Return [x, y] of the center of cell containing provided text 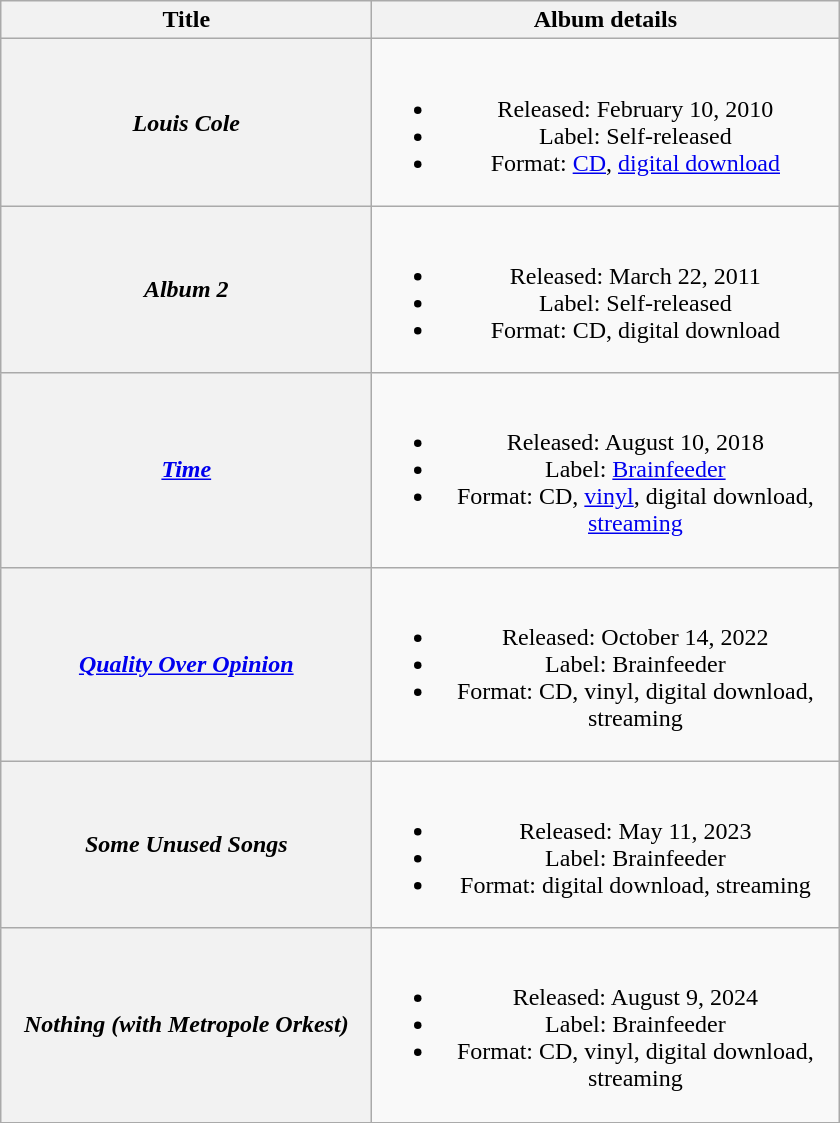
Nothing (with Metropole Orkest) [186, 1025]
Released: February 10, 2010Label: Self-releasedFormat: CD, digital download [606, 122]
Title [186, 20]
Released: August 10, 2018Label: BrainfeederFormat: CD, vinyl, digital download, streaming [606, 470]
Released: August 9, 2024Label: BrainfeederFormat: CD, vinyl, digital download, streaming [606, 1025]
Released: October 14, 2022Label: BrainfeederFormat: CD, vinyl, digital download, streaming [606, 664]
Released: May 11, 2023Label: BrainfeederFormat: digital download, streaming [606, 844]
Released: March 22, 2011Label: Self-releasedFormat: CD, digital download [606, 290]
Album 2 [186, 290]
Some Unused Songs [186, 844]
Time [186, 470]
Quality Over Opinion [186, 664]
Album details [606, 20]
Louis Cole [186, 122]
